For the text-containing cell, return its midpoint in [x, y] coordinate format. 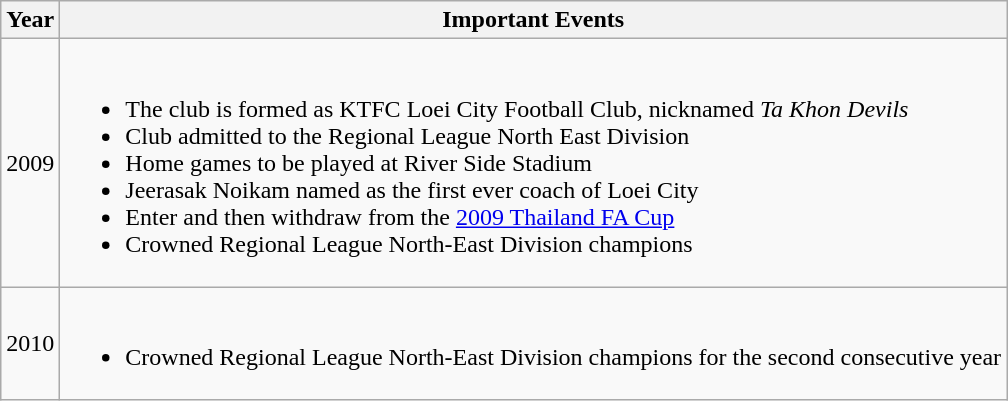
Year [30, 20]
2009 [30, 163]
Crowned Regional League North-East Division champions for the second consecutive year [534, 344]
Important Events [534, 20]
2010 [30, 344]
